From the cell containing the given text, extract its center point as [x, y] coordinate. 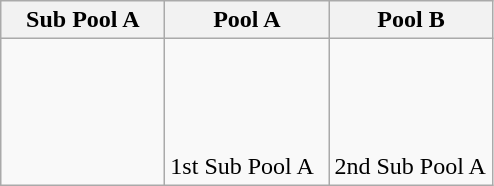
Sub Pool A [83, 20]
2nd Sub Pool A [411, 112]
Pool A [247, 20]
1st Sub Pool A [247, 112]
Pool B [411, 20]
